Search for the cell housing the specified text and yield its (X, Y) center coordinate. 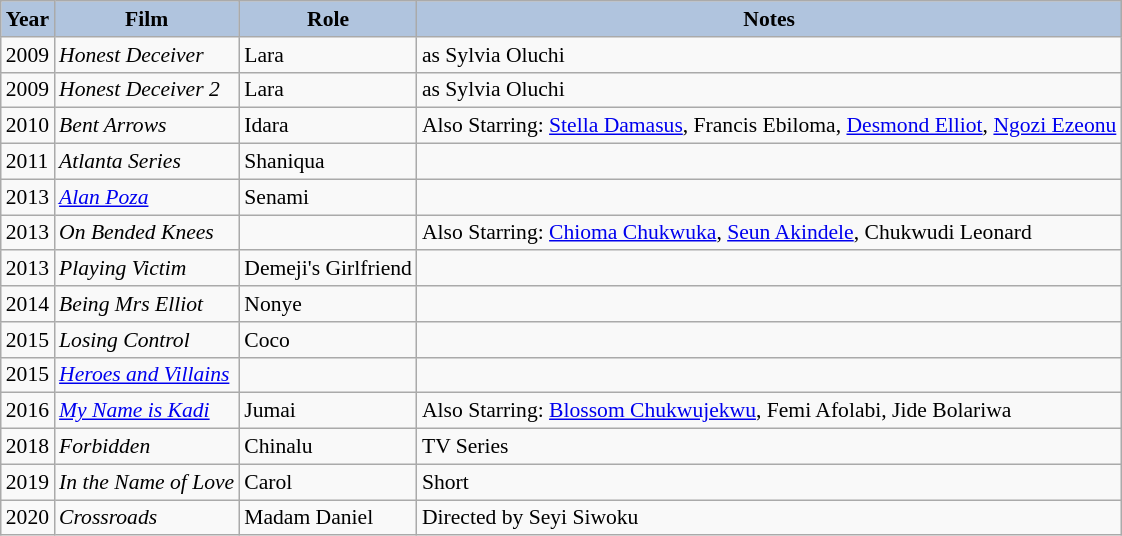
Playing Victim (146, 269)
My Name is Kadi (146, 411)
Directed by Seyi Siwoku (769, 518)
2018 (28, 447)
Losing Control (146, 340)
2019 (28, 482)
Carol (328, 482)
Bent Arrows (146, 126)
Also Starring: Chioma Chukwuka, Seun Akindele, Chukwudi Leonard (769, 233)
Coco (328, 340)
Idara (328, 126)
Atlanta Series (146, 162)
Being Mrs Elliot (146, 304)
Senami (328, 197)
Forbidden (146, 447)
2014 (28, 304)
Role (328, 19)
Demeji's Girlfriend (328, 269)
2010 (28, 126)
Short (769, 482)
TV Series (769, 447)
2011 (28, 162)
Honest Deceiver 2 (146, 90)
Year (28, 19)
Alan Poza (146, 197)
On Bended Knees (146, 233)
2020 (28, 518)
In the Name of Love (146, 482)
Chinalu (328, 447)
Shaniqua (328, 162)
Film (146, 19)
Also Starring: Blossom Chukwujekwu, Femi Afolabi, Jide Bolariwa (769, 411)
Heroes and Villains (146, 375)
2016 (28, 411)
Crossroads (146, 518)
Notes (769, 19)
Madam Daniel (328, 518)
Also Starring: Stella Damasus, Francis Ebiloma, Desmond Elliot, Ngozi Ezeonu (769, 126)
Nonye (328, 304)
Honest Deceiver (146, 55)
Jumai (328, 411)
